Locate the cell with the specified text and output its (x, y) center coordinate. 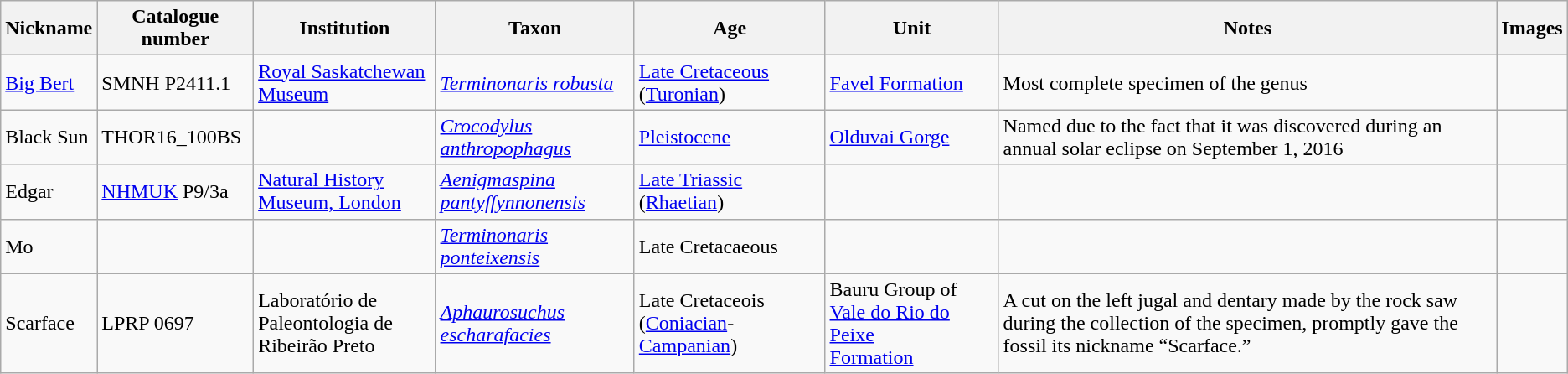
Favel Formation (911, 82)
THOR16_100BS (176, 138)
Nickname (49, 29)
NHMUK P9/3a (176, 191)
Late Triassic (Rhaetian) (730, 191)
Crocodylus anthropophagus (534, 138)
A cut on the left jugal and dentary made by the rock saw during the collection of the specimen, promptly gave the fossil its nickname “Scarface.” (1248, 324)
Late Cretacaeous (730, 247)
Olduvai Gorge (911, 138)
Notes (1248, 29)
Terminonaris robusta (534, 82)
Royal Saskatchewan Museum (345, 82)
Images (1532, 29)
Late Cretaceous (Turonian) (730, 82)
Aphaurosuchus escharafacies (534, 324)
Catalogue number (176, 29)
LPRP 0697 (176, 324)
Bauru Group of Vale do Rio do PeixeFormation (911, 324)
SMNH P2411.1 (176, 82)
Scarface (49, 324)
Mo (49, 247)
Pleistocene (730, 138)
Laboratório dePaleontologia de Ribeirão Preto (345, 324)
Institution (345, 29)
Unit (911, 29)
Edgar (49, 191)
Natural History Museum, London (345, 191)
Aenigmaspina pantyffynnonensis (534, 191)
Late Cretaceois (Coniacian-Campanian) (730, 324)
Named due to the fact that it was discovered during an annual solar eclipse on September 1, 2016 (1248, 138)
Age (730, 29)
Black Sun (49, 138)
Terminonaris ponteixensis (534, 247)
Big Bert (49, 82)
Taxon (534, 29)
Most complete specimen of the genus (1248, 82)
